Identify which cell holds the provided text, then report its (X, Y) central coordinate. 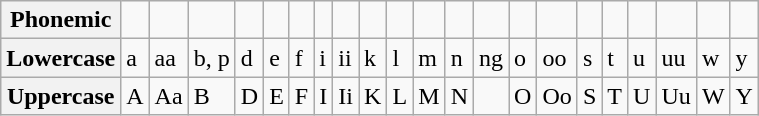
K (373, 96)
U (642, 96)
B (212, 96)
d (249, 58)
Lowercase (61, 58)
M (429, 96)
Uppercase (61, 96)
N (459, 96)
y (744, 58)
O (523, 96)
Aa (168, 96)
u (642, 58)
l (400, 58)
Uu (676, 96)
T (615, 96)
o (523, 58)
e (277, 58)
k (373, 58)
L (400, 96)
W (713, 96)
s (589, 58)
w (713, 58)
E (277, 96)
S (589, 96)
Phonemic (61, 20)
oo (557, 58)
t (615, 58)
n (459, 58)
Oo (557, 96)
ii (346, 58)
Y (744, 96)
I (324, 96)
b, p (212, 58)
ng (492, 58)
f (301, 58)
D (249, 96)
a (135, 58)
uu (676, 58)
m (429, 58)
F (301, 96)
aa (168, 58)
Ii (346, 96)
i (324, 58)
A (135, 96)
